From the cell containing the given text, extract its center point as (x, y) coordinate. 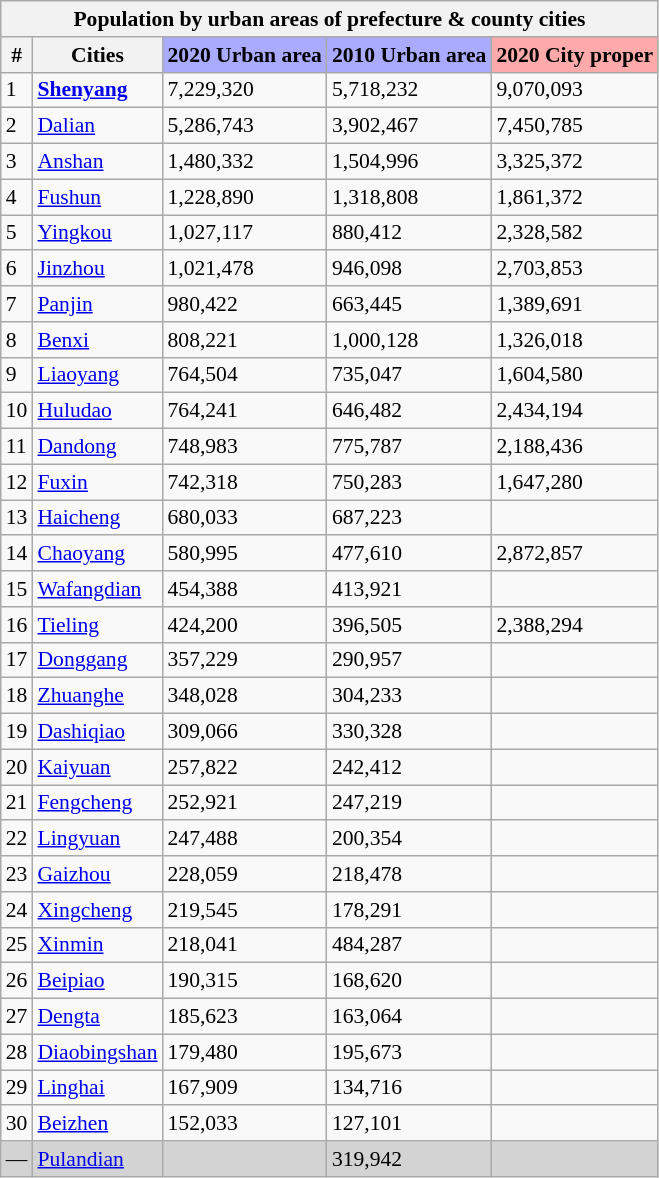
219,545 (244, 910)
309,066 (244, 732)
30 (17, 1124)
22 (17, 839)
946,098 (409, 269)
5,718,232 (409, 90)
1,647,280 (574, 482)
179,480 (244, 1052)
15 (17, 589)
Liaoyang (97, 375)
Pulandian (97, 1159)
8 (17, 340)
454,388 (244, 589)
21 (17, 803)
Beizhen (97, 1124)
2010 Urban area (409, 55)
1,228,890 (244, 197)
12 (17, 482)
7,229,320 (244, 90)
2,703,853 (574, 269)
11 (17, 447)
1,326,018 (574, 340)
168,620 (409, 981)
Lingyuan (97, 839)
3 (17, 162)
980,422 (244, 304)
Donggang (97, 660)
— (17, 1159)
Panjin (97, 304)
1,000,128 (409, 340)
Tieling (97, 625)
257,822 (244, 767)
Anshan (97, 162)
663,445 (409, 304)
Fengcheng (97, 803)
Shenyang (97, 90)
742,318 (244, 482)
Gaizhou (97, 874)
247,488 (244, 839)
750,283 (409, 482)
26 (17, 981)
Kaiyuan (97, 767)
Zhuanghe (97, 696)
413,921 (409, 589)
5,286,743 (244, 126)
7 (17, 304)
167,909 (244, 1088)
1,504,996 (409, 162)
Yingkou (97, 233)
Haicheng (97, 518)
424,200 (244, 625)
2020 Urban area (244, 55)
Cities (97, 55)
680,033 (244, 518)
330,328 (409, 732)
252,921 (244, 803)
16 (17, 625)
357,229 (244, 660)
200,354 (409, 839)
764,504 (244, 375)
Wafangdian (97, 589)
23 (17, 874)
163,064 (409, 1017)
1,021,478 (244, 269)
20 (17, 767)
Jinzhou (97, 269)
1,389,691 (574, 304)
# (17, 55)
687,223 (409, 518)
25 (17, 945)
1,027,117 (244, 233)
195,673 (409, 1052)
2,188,436 (574, 447)
17 (17, 660)
396,505 (409, 625)
5 (17, 233)
152,033 (244, 1124)
1,861,372 (574, 197)
880,412 (409, 233)
2,388,294 (574, 625)
Dengta (97, 1017)
1,480,332 (244, 162)
Chaoyang (97, 554)
3,902,467 (409, 126)
218,478 (409, 874)
1,318,808 (409, 197)
Dandong (97, 447)
14 (17, 554)
9 (17, 375)
2,434,194 (574, 411)
304,233 (409, 696)
13 (17, 518)
27 (17, 1017)
Benxi (97, 340)
748,983 (244, 447)
4 (17, 197)
18 (17, 696)
127,101 (409, 1124)
290,957 (409, 660)
Xinmin (97, 945)
28 (17, 1052)
10 (17, 411)
Huludao (97, 411)
9,070,093 (574, 90)
Population by urban areas of prefecture & county cities (330, 19)
Linghai (97, 1088)
319,942 (409, 1159)
134,716 (409, 1088)
29 (17, 1088)
484,287 (409, 945)
Beipiao (97, 981)
646,482 (409, 411)
1,604,580 (574, 375)
Diaobingshan (97, 1052)
2,328,582 (574, 233)
2020 City proper (574, 55)
2,872,857 (574, 554)
Fushun (97, 197)
178,291 (409, 910)
Fuxin (97, 482)
24 (17, 910)
247,219 (409, 803)
2 (17, 126)
19 (17, 732)
218,041 (244, 945)
775,787 (409, 447)
185,623 (244, 1017)
190,315 (244, 981)
228,059 (244, 874)
348,028 (244, 696)
3,325,372 (574, 162)
Dashiqiao (97, 732)
808,221 (244, 340)
242,412 (409, 767)
Xingcheng (97, 910)
764,241 (244, 411)
735,047 (409, 375)
Dalian (97, 126)
477,610 (409, 554)
7,450,785 (574, 126)
580,995 (244, 554)
6 (17, 269)
1 (17, 90)
